Find where the given text appears and provide that cell's center as (x, y) coordinate. 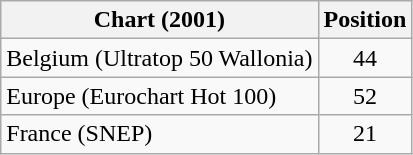
Chart (2001) (160, 20)
Europe (Eurochart Hot 100) (160, 96)
44 (365, 58)
52 (365, 96)
France (SNEP) (160, 134)
Belgium (Ultratop 50 Wallonia) (160, 58)
Position (365, 20)
21 (365, 134)
